Identify which cell holds the provided text, then report its (x, y) central coordinate. 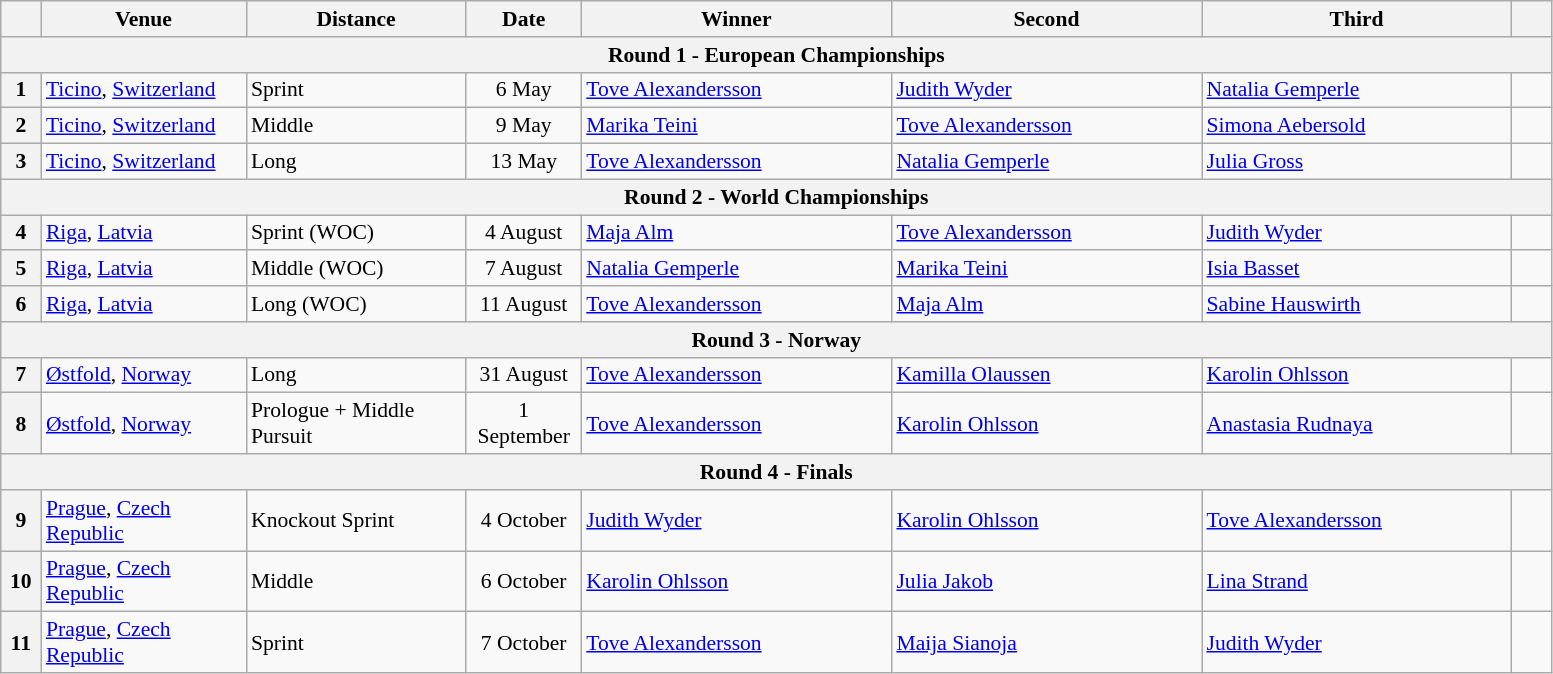
3 (21, 162)
2 (21, 126)
Date (524, 19)
13 May (524, 162)
6 (21, 304)
Anastasia Rudnaya (1357, 424)
Isia Basset (1357, 269)
31 August (524, 375)
11 August (524, 304)
4 (21, 233)
Second (1046, 19)
7 August (524, 269)
6 May (524, 90)
Prologue + Middle Pursuit (356, 424)
Round 2 - World Championships (776, 197)
Round 1 - European Championships (776, 55)
Maija Sianoja (1046, 642)
Sabine Hauswirth (1357, 304)
Julia Gross (1357, 162)
Sprint (WOC) (356, 233)
Venue (144, 19)
Long (WOC) (356, 304)
6 October (524, 582)
7 (21, 375)
9 (21, 520)
11 (21, 642)
1 September (524, 424)
Knockout Sprint (356, 520)
Distance (356, 19)
Lina Strand (1357, 582)
Simona Aebersold (1357, 126)
8 (21, 424)
5 (21, 269)
4 August (524, 233)
10 (21, 582)
4 October (524, 520)
Round 4 - Finals (776, 472)
Winner (736, 19)
Third (1357, 19)
Kamilla Olaussen (1046, 375)
Round 3 - Norway (776, 340)
Middle (WOC) (356, 269)
7 October (524, 642)
9 May (524, 126)
1 (21, 90)
Julia Jakob (1046, 582)
